Return (X, Y) of the center of cell containing provided text 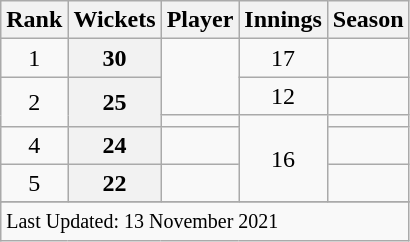
1 (34, 58)
Wickets (114, 20)
4 (34, 145)
12 (283, 96)
25 (114, 102)
Innings (283, 20)
Last Updated: 13 November 2021 (205, 221)
Player (200, 20)
30 (114, 58)
17 (283, 58)
22 (114, 183)
5 (34, 183)
24 (114, 145)
Rank (34, 20)
Season (368, 20)
2 (34, 102)
16 (283, 158)
